Scan for the cell matching the given text and deliver its [X, Y] coordinate at center. 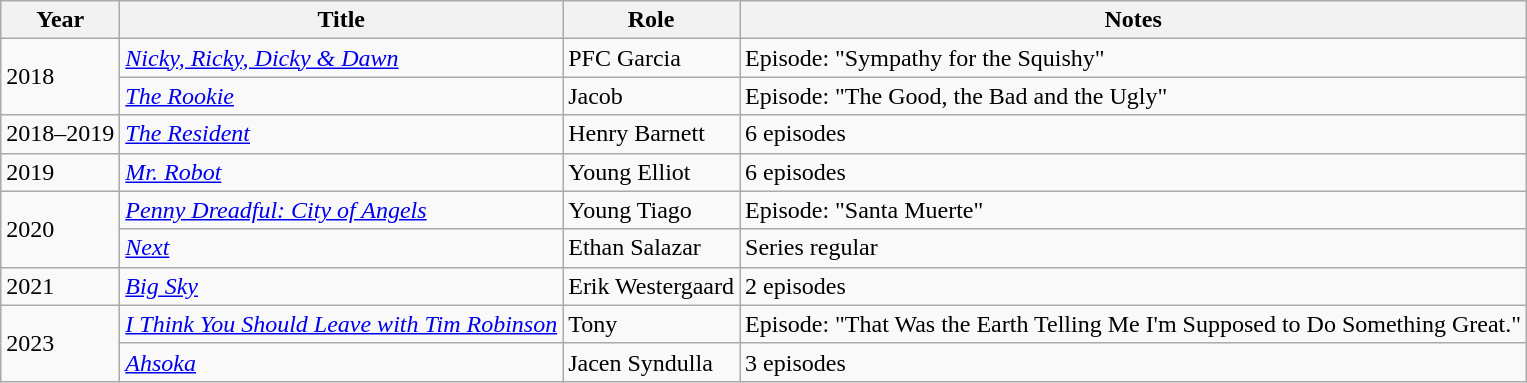
2023 [60, 343]
The Rookie [342, 96]
3 episodes [1134, 362]
Henry Barnett [652, 134]
Ethan Salazar [652, 248]
Series regular [1134, 248]
2 episodes [1134, 286]
Title [342, 20]
The Resident [342, 134]
Big Sky [342, 286]
Notes [1134, 20]
I Think You Should Leave with Tim Robinson [342, 324]
Young Elliot [652, 172]
Erik Westergaard [652, 286]
Next [342, 248]
Tony [652, 324]
Episode: "Sympathy for the Squishy" [1134, 58]
Year [60, 20]
2019 [60, 172]
PFC Garcia [652, 58]
Role [652, 20]
Young Tiago [652, 210]
Ahsoka [342, 362]
Episode: "Santa Muerte" [1134, 210]
Penny Dreadful: City of Angels [342, 210]
Episode: "The Good, the Bad and the Ugly" [1134, 96]
2018 [60, 77]
2020 [60, 229]
Jacob [652, 96]
Mr. Robot [342, 172]
Jacen Syndulla [652, 362]
Nicky, Ricky, Dicky & Dawn [342, 58]
2018–2019 [60, 134]
Episode: "That Was the Earth Telling Me I'm Supposed to Do Something Great." [1134, 324]
2021 [60, 286]
